Return the (x, y) coordinate for the center point of the cell that contains the specified text.  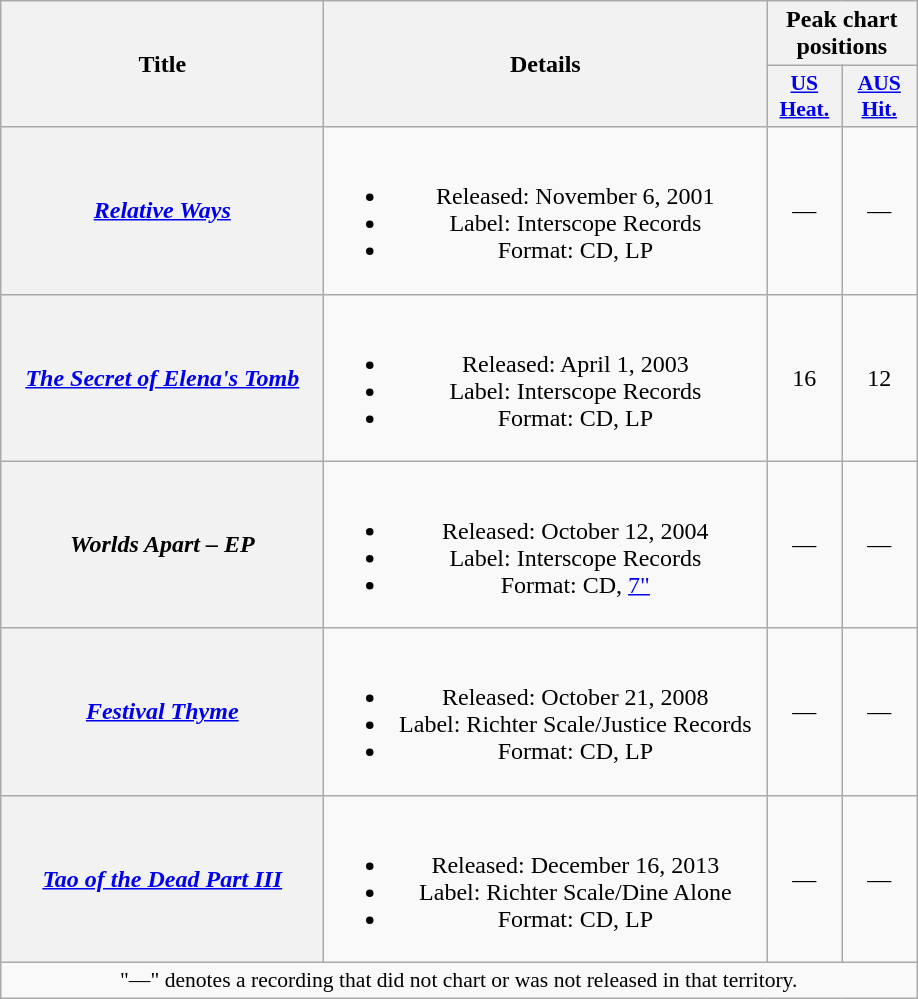
16 (804, 378)
Title (162, 64)
Festival Thyme (162, 712)
Peak chart positions (842, 34)
Details (546, 64)
Released: October 21, 2008Label: Richter Scale/Justice RecordsFormat: CD, LP (546, 712)
12 (880, 378)
Released: December 16, 2013Label: Richter Scale/Dine AloneFormat: CD, LP (546, 878)
"—" denotes a recording that did not chart or was not released in that territory. (459, 980)
USHeat. (804, 96)
Released: October 12, 2004Label: Interscope RecordsFormat: CD, 7" (546, 544)
Released: November 6, 2001Label: Interscope RecordsFormat: CD, LP (546, 210)
AUSHit. (880, 96)
Worlds Apart – EP (162, 544)
Relative Ways (162, 210)
Tao of the Dead Part III (162, 878)
Released: April 1, 2003Label: Interscope RecordsFormat: CD, LP (546, 378)
The Secret of Elena's Tomb (162, 378)
